Capture the cell that displays the provided text and extract its [x, y] central coordinate. 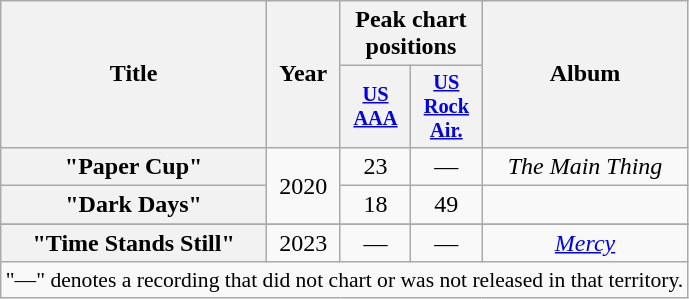
"Time Stands Still" [134, 243]
Year [303, 74]
Mercy [586, 243]
Peak chart positions [411, 34]
"Paper Cup" [134, 166]
The Main Thing [586, 166]
18 [376, 205]
"Dark Days" [134, 205]
Album [586, 74]
23 [376, 166]
USAAA [376, 107]
USRockAir. [446, 107]
"—" denotes a recording that did not chart or was not released in that territory. [345, 280]
2020 [303, 185]
Title [134, 74]
49 [446, 205]
2023 [303, 243]
